From the cell containing the given text, extract its center point as (X, Y) coordinate. 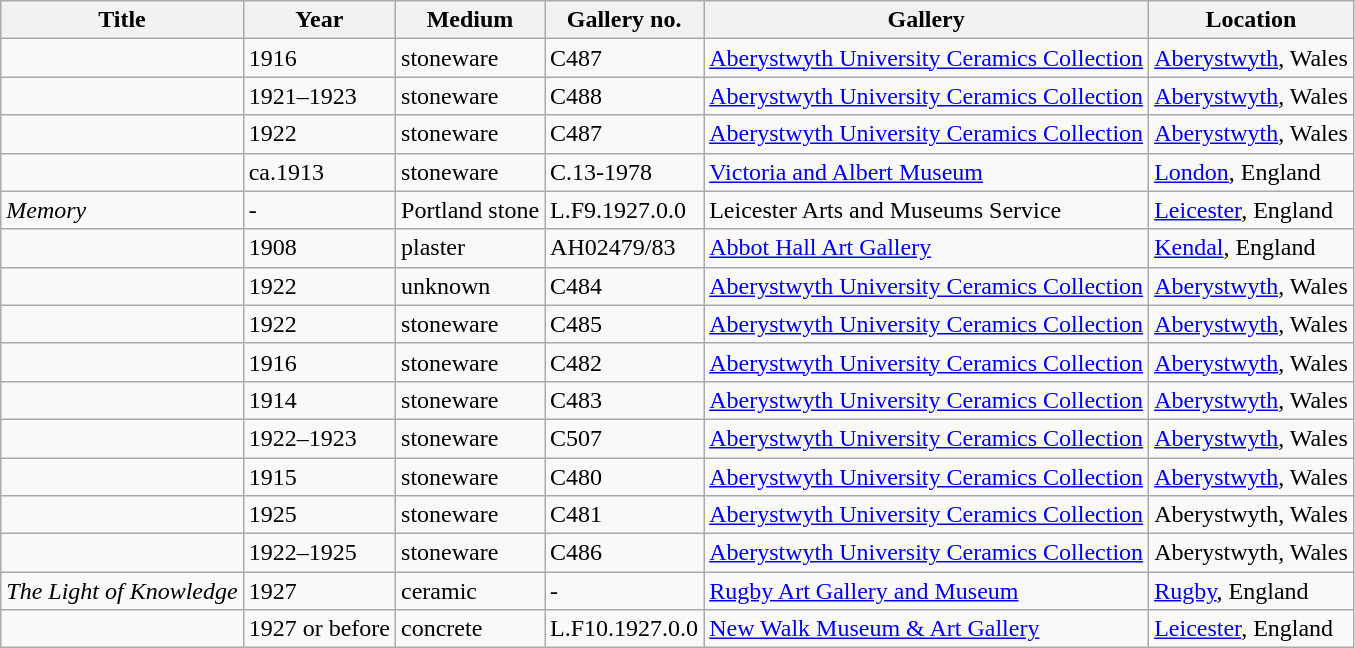
Location (1252, 20)
unknown (470, 286)
Gallery (926, 20)
1921–1923 (319, 96)
1914 (319, 400)
C488 (624, 96)
1925 (319, 515)
1908 (319, 248)
C485 (624, 324)
C483 (624, 400)
1922–1923 (319, 438)
AH02479/83 (624, 248)
Kendal, England (1252, 248)
Medium (470, 20)
Rugby Art Gallery and Museum (926, 591)
ca.1913 (319, 172)
L.F10.1927.0.0 (624, 629)
Portland stone (470, 210)
C507 (624, 438)
Leicester Arts and Museums Service (926, 210)
London, England (1252, 172)
C482 (624, 362)
ceramic (470, 591)
Victoria and Albert Museum (926, 172)
1915 (319, 477)
1927 (319, 591)
C481 (624, 515)
Memory (122, 210)
New Walk Museum & Art Gallery (926, 629)
Year (319, 20)
Rugby, England (1252, 591)
1927 or before (319, 629)
concrete (470, 629)
C484 (624, 286)
plaster (470, 248)
Abbot Hall Art Gallery (926, 248)
The Light of Knowledge (122, 591)
C486 (624, 553)
C480 (624, 477)
1922–1925 (319, 553)
C.13-1978 (624, 172)
Title (122, 20)
Gallery no. (624, 20)
L.F9.1927.0.0 (624, 210)
